Identify which cell holds the provided text, then report its [x, y] central coordinate. 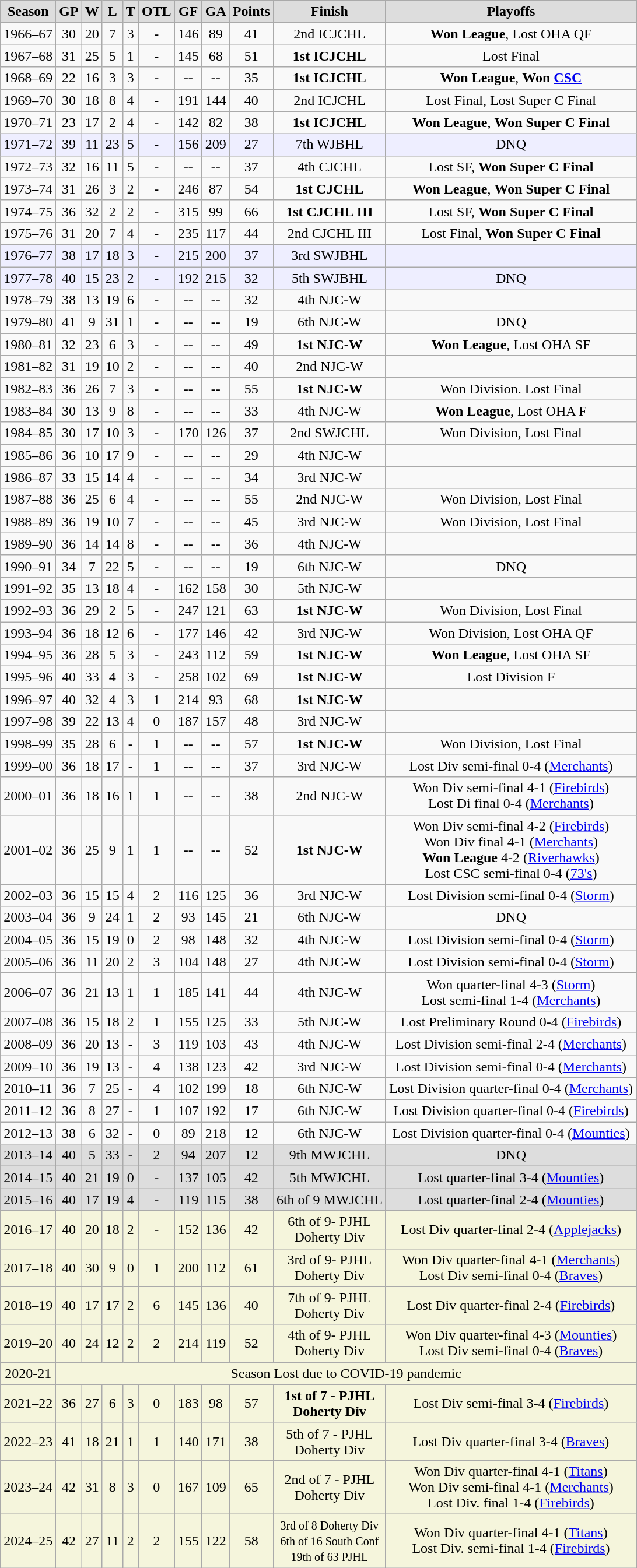
1989–90 [28, 544]
1984–85 [28, 433]
4th CJCHL [329, 167]
2004–05 [28, 940]
43 [251, 1044]
99 [216, 211]
187 [188, 722]
243 [188, 655]
Lost Division quarter-final 0-4 (Merchants) [511, 1089]
170 [188, 433]
1977–78 [28, 278]
1968–69 [28, 78]
65 [251, 1487]
94 [188, 1155]
246 [188, 189]
6th of 9- PJHLDoherty Div [329, 1230]
7th WJBHL [329, 145]
171 [216, 1441]
2nd CJCHL III [329, 233]
1980–81 [28, 344]
1993–94 [28, 632]
49 [251, 344]
6th of 9 MWJCHL [329, 1200]
107 [188, 1111]
87 [216, 189]
Won Div quarter-final 4-3 (Mounties)Lost Div semi-final 0-4 (Braves) [511, 1343]
2023–24 [28, 1487]
1985–86 [28, 455]
Lost quarter-final 3-4 (Mounties) [511, 1177]
1st CJCHL [329, 189]
1994–95 [28, 655]
Won Div quarter-final 4-1 (Titans)Won Div semi-final 4-1 (Merchants)Lost Div. final 1-4 (Firebirds) [511, 1487]
185 [188, 992]
66 [251, 211]
1995–96 [28, 677]
3rd of 9- PJHLDoherty Div [329, 1267]
Won quarter-final 4-3 (Storm)Lost semi-final 1-4 (Merchants) [511, 992]
1987–88 [28, 500]
Won League, Lost OHA QF [511, 34]
167 [188, 1487]
140 [188, 1441]
2006–07 [28, 992]
158 [216, 588]
104 [188, 962]
1988–89 [28, 522]
2015–16 [28, 1200]
1974–75 [28, 211]
51 [251, 56]
162 [188, 588]
1976–77 [28, 255]
1982–83 [28, 389]
2nd SWJCHL [329, 433]
2010–11 [28, 1089]
Playoffs [511, 12]
48 [251, 722]
191 [188, 100]
116 [188, 895]
Won Division. Lost Final [511, 389]
2005–06 [28, 962]
2012–13 [28, 1133]
2016–17 [28, 1230]
1981–82 [28, 367]
Lost Division semi-final 2-4 (Merchants) [511, 1044]
Lost Div semi-final 0-4 (Merchants) [511, 766]
7th of 9- PJHLDoherty Div [329, 1306]
1998–99 [28, 744]
1986–87 [28, 477]
Won Div semi-final 4-1 (Firebirds)Lost Di final 0-4 (Merchants) [511, 796]
115 [216, 1200]
138 [188, 1066]
Lost Preliminary Round 0-4 (Firebirds) [511, 1022]
5th SWJBHL [329, 278]
3rd SWJBHL [329, 255]
247 [188, 610]
315 [188, 211]
3rd of 8 Doherty Div 6th of 16 South Conf19th of 63 PJHL [329, 1541]
156 [188, 145]
2007–08 [28, 1022]
2000–01 [28, 796]
Lost Div quarter-final 2-4 (Firebirds) [511, 1306]
137 [188, 1177]
1970–71 [28, 122]
152 [188, 1230]
Won Div quarter-final 4-1 (Merchants)Lost Div semi-final 0-4 (Braves) [511, 1267]
109 [216, 1487]
Points [251, 12]
2018–19 [28, 1306]
183 [188, 1404]
123 [216, 1066]
2013–14 [28, 1155]
Lost Final, Lost Super C Final [511, 100]
144 [216, 100]
199 [216, 1089]
177 [188, 632]
Won Div semi-final 4-2 (Firebirds)Won Div final 4-1 (Merchants)Won League 4-2 (Riverhawks)Lost CSC semi-final 0-4 (73's) [511, 850]
Lost Final [511, 56]
GF [188, 12]
1999–00 [28, 766]
2001–02 [28, 850]
2nd of 7 - PJHLDoherty Div [329, 1487]
2008–09 [28, 1044]
1972–73 [28, 167]
103 [216, 1044]
GA [216, 12]
Lost Division quarter-final 0-4 (Mounties) [511, 1133]
105 [216, 1177]
2003–04 [28, 917]
2009–10 [28, 1066]
1973–74 [28, 189]
2011–12 [28, 1111]
L [112, 12]
Lost Div quarter-final 3-4 (Braves) [511, 1441]
1996–97 [28, 699]
1992–93 [28, 610]
1997–98 [28, 722]
1966–67 [28, 34]
1969–70 [28, 100]
141 [216, 992]
4th of 9- PJHLDoherty Div [329, 1343]
69 [251, 677]
W [92, 12]
2020-21 [28, 1373]
1971–72 [28, 145]
1978–79 [28, 300]
1983–84 [28, 411]
63 [251, 610]
1991–92 [28, 588]
1967–68 [28, 56]
1st of 7 - PJHLDoherty Div [329, 1404]
Season Lost due to COVID-19 pandemic [346, 1373]
2002–03 [28, 895]
T [131, 12]
Lost Division semi-final 0-4 (Merchants) [511, 1066]
157 [216, 722]
121 [216, 610]
209 [216, 145]
Won Division, Lost OHA QF [511, 632]
1979–80 [28, 322]
207 [216, 1155]
59 [251, 655]
126 [216, 433]
2022–23 [28, 1441]
2021–22 [28, 1404]
GP [69, 12]
Won League, Lost OHA F [511, 411]
2014–15 [28, 1177]
54 [251, 189]
Finish [329, 12]
1975–76 [28, 233]
Lost quarter-final 2-4 (Mounties) [511, 1200]
82 [216, 122]
1st CJCHL III [329, 211]
5th MWJCHL [329, 1177]
Lost Division F [511, 677]
Won League, Won CSC [511, 78]
Won Div quarter-final 4-1 (Titans)Lost Div. semi-final 1-4 (Firebirds) [511, 1541]
142 [188, 122]
2017–18 [28, 1267]
218 [216, 1133]
1990–91 [28, 566]
OTL [156, 12]
2019–20 [28, 1343]
61 [251, 1267]
Lost Div semi-final 3-4 (Firebirds) [511, 1404]
Lost Division quarter-final 0-4 (Firebirds) [511, 1111]
235 [188, 233]
58 [251, 1541]
Lost Div quarter-final 2-4 (Applejacks) [511, 1230]
258 [188, 677]
117 [216, 233]
2024–25 [28, 1541]
Season [28, 12]
45 [251, 522]
Lost Final, Won Super C Final [511, 233]
5th of 7 - PJHLDoherty Div [329, 1441]
9th MWJCHL [329, 1155]
122 [216, 1541]
